Search for the cell housing the specified text and yield its (X, Y) center coordinate. 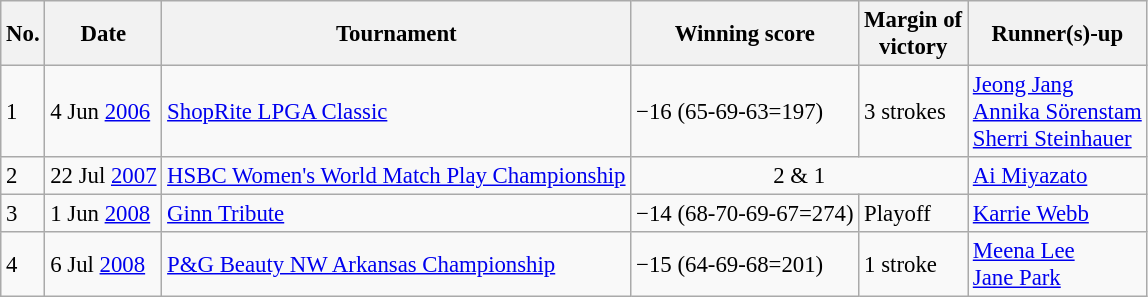
Margin ofvictory (914, 34)
No. (23, 34)
Jeong Jang Annika Sörenstam Sherri Steinhauer (1058, 112)
Ai Miyazato (1058, 176)
2 (23, 176)
4 (23, 264)
Meena Lee Jane Park (1058, 264)
Date (104, 34)
4 Jun 2006 (104, 112)
Ginn Tribute (396, 214)
−14 (68-70-69-67=274) (745, 214)
−16 (65-69-63=197) (745, 112)
1 stroke (914, 264)
3 strokes (914, 112)
Karrie Webb (1058, 214)
1 Jun 2008 (104, 214)
6 Jul 2008 (104, 264)
22 Jul 2007 (104, 176)
Tournament (396, 34)
P&G Beauty NW Arkansas Championship (396, 264)
Playoff (914, 214)
Runner(s)-up (1058, 34)
1 (23, 112)
ShopRite LPGA Classic (396, 112)
3 (23, 214)
Winning score (745, 34)
−15 (64-69-68=201) (745, 264)
HSBC Women's World Match Play Championship (396, 176)
2 & 1 (800, 176)
